From the cell containing the given text, extract its center point as (X, Y) coordinate. 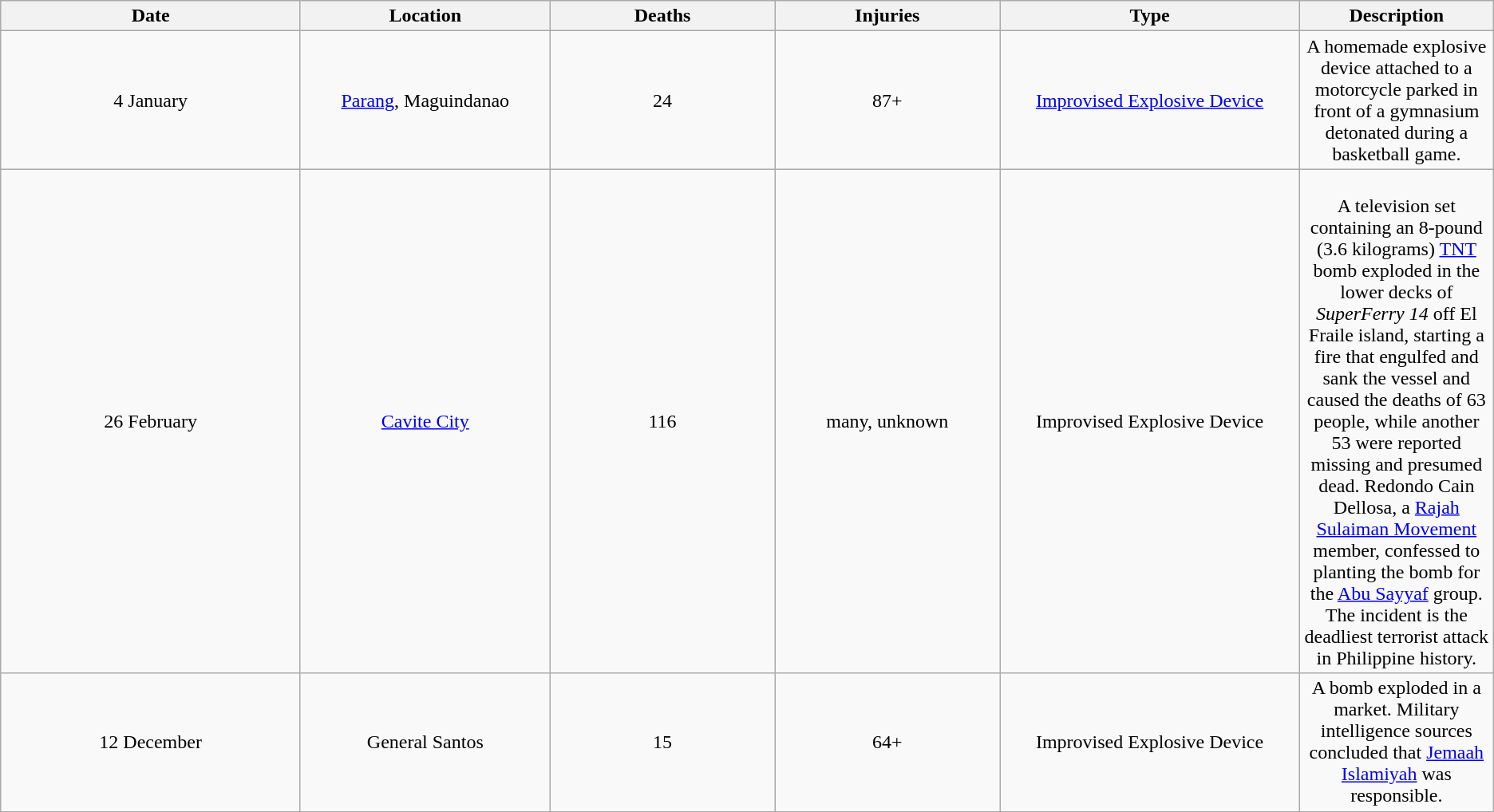
64+ (887, 742)
Date (151, 16)
24 (662, 101)
116 (662, 421)
General Santos (425, 742)
A homemade explosive device attached to a motorcycle parked in front of a gymnasium detonated during a basketball game. (1397, 101)
26 February (151, 421)
Injuries (887, 16)
Cavite City (425, 421)
A bomb exploded in a market. Military intelligence sources concluded that Jemaah Islamiyah was responsible. (1397, 742)
87+ (887, 101)
Location (425, 16)
Parang, Maguindanao (425, 101)
Deaths (662, 16)
Type (1150, 16)
15 (662, 742)
12 December (151, 742)
4 January (151, 101)
Description (1397, 16)
many, unknown (887, 421)
